Search for the cell housing the specified text and yield its [x, y] center coordinate. 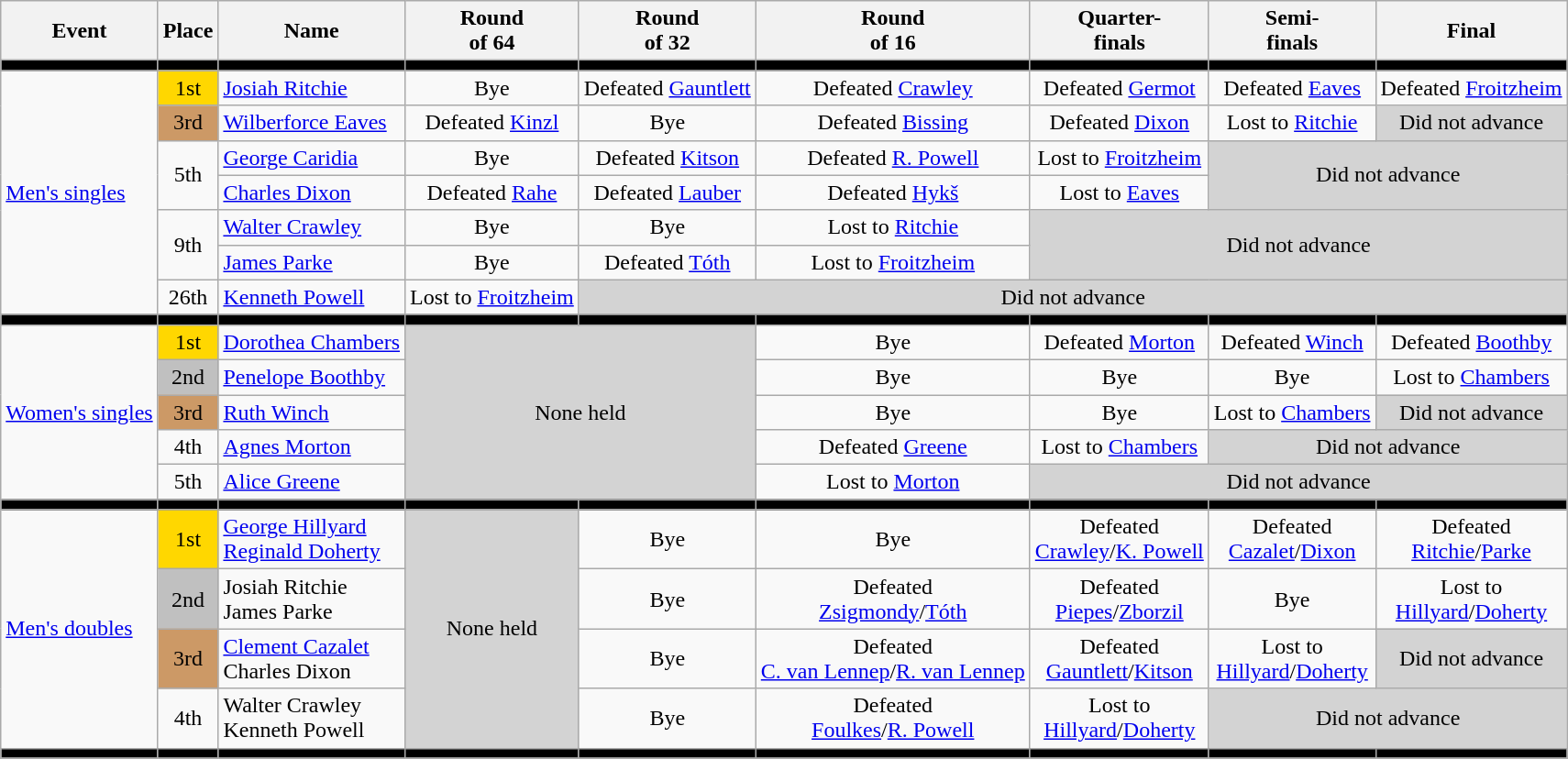
Charles Dixon [312, 192]
Defeated Foulkes/R. Powell [893, 719]
George Caridia [312, 158]
Defeated Lauber [668, 192]
Defeated Morton [1119, 342]
Semi-finals [1292, 31]
Wilberforce Eaves [312, 123]
Defeated Rahe [492, 192]
Clement Cazalet Charles Dixon [312, 658]
George Hillyard Reginald Doherty [312, 539]
Name [312, 31]
Defeated Gauntlett/Kitson [1119, 658]
Round of 32 [668, 31]
Event [79, 31]
Round of 16 [893, 31]
26th [188, 297]
Defeated R. Powell [893, 158]
Defeated Froitzheim [1471, 88]
Agnes Morton [312, 447]
Josiah Ritchie James Parke [312, 599]
Ruth Winch [312, 412]
Place [188, 31]
Defeated Gauntlett [668, 88]
Defeated Piepes/Zborzil [1119, 599]
Defeated Bissing [893, 123]
Kenneth Powell [312, 297]
Dorothea Chambers [312, 342]
9th [188, 245]
Josiah Ritchie [312, 88]
Defeated Kinzl [492, 123]
Defeated Crawley/K. Powell [1119, 539]
Alice Greene [312, 482]
Defeated Eaves [1292, 88]
Men's doubles [79, 629]
Defeated Boothby [1471, 342]
Walter Crawley [312, 227]
Defeated C. van Lennep/R. van Lennep [893, 658]
James Parke [312, 262]
Final [1471, 31]
Lost to Morton [893, 482]
Defeated Tóth [668, 262]
Women's singles [79, 412]
Defeated Hykš [893, 192]
Defeated Zsigmondy/Tóth [893, 599]
Defeated Germot [1119, 88]
Defeated Crawley [893, 88]
Defeated Cazalet/Dixon [1292, 539]
Defeated Winch [1292, 342]
Round of 64 [492, 31]
Defeated Greene [893, 447]
Defeated Dixon [1119, 123]
Men's singles [79, 192]
Lost to Eaves [1119, 192]
Quarter-finals [1119, 31]
Penelope Boothby [312, 377]
Walter Crawley Kenneth Powell [312, 719]
Defeated Kitson [668, 158]
Defeated Ritchie/Parke [1471, 539]
